Extract the (X, Y) coordinate from the center of the cell holding the provided text.  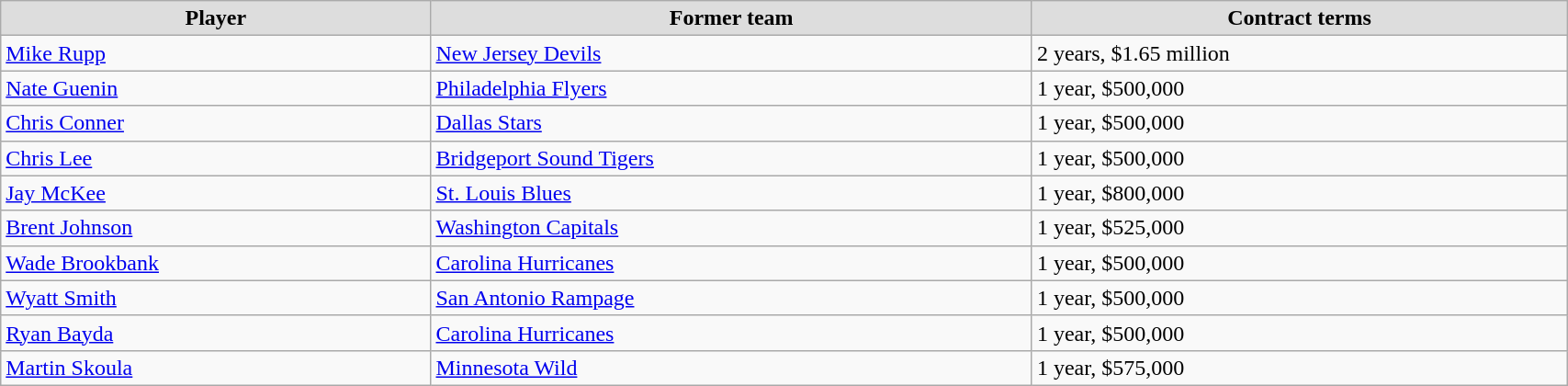
Wade Brookbank (216, 263)
New Jersey Devils (731, 53)
Minnesota Wild (731, 368)
Martin Skoula (216, 368)
San Antonio Rampage (731, 298)
2 years, $1.65 million (1299, 53)
Wyatt Smith (216, 298)
Chris Conner (216, 123)
1 year, $575,000 (1299, 368)
Contract terms (1299, 18)
1 year, $800,000 (1299, 193)
Philadelphia Flyers (731, 88)
Brent Johnson (216, 228)
Former team (731, 18)
Jay McKee (216, 193)
St. Louis Blues (731, 193)
1 year, $525,000 (1299, 228)
Player (216, 18)
Dallas Stars (731, 123)
Mike Rupp (216, 53)
Ryan Bayda (216, 333)
Washington Capitals (731, 228)
Chris Lee (216, 158)
Nate Guenin (216, 88)
Bridgeport Sound Tigers (731, 158)
